Pinpoint the cell where the given text exists, returning its [x, y] midpoint coordinate. 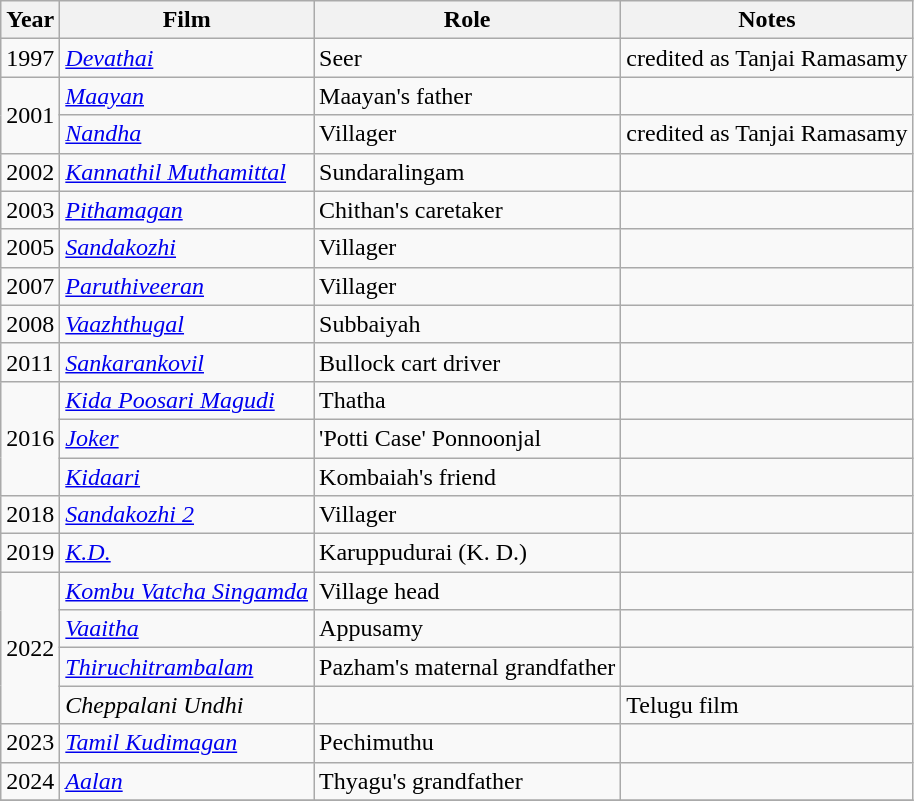
Kida Poosari Magudi [187, 400]
Kannathil Muthamittal [187, 172]
Kombu Vatcha Singamda [187, 591]
Village head [468, 591]
'Potti Case' Ponnoonjal [468, 438]
Thatha [468, 400]
2002 [30, 172]
Devathai [187, 58]
Maayan's father [468, 96]
Maayan [187, 96]
Sandakozhi [187, 248]
Thyagu's grandfather [468, 781]
Telugu film [767, 705]
Nandha [187, 134]
Tamil Kudimagan [187, 743]
Pechimuthu [468, 743]
Kombaiah's friend [468, 477]
2022 [30, 648]
2007 [30, 286]
1997 [30, 58]
Notes [767, 20]
Pithamagan [187, 210]
Vaaitha [187, 629]
2016 [30, 438]
Aalan [187, 781]
Kidaari [187, 477]
Vaazhthugal [187, 324]
2023 [30, 743]
2019 [30, 553]
2001 [30, 115]
Paruthiveeran [187, 286]
Karuppudurai (K. D.) [468, 553]
Film [187, 20]
Bullock cart driver [468, 362]
Chithan's caretaker [468, 210]
2018 [30, 515]
Subbaiyah [468, 324]
2011 [30, 362]
Pazham's maternal grandfather [468, 667]
Joker [187, 438]
Cheppalani Undhi [187, 705]
Seer [468, 58]
Role [468, 20]
K.D. [187, 553]
Sundaralingam [468, 172]
Thiruchitrambalam [187, 667]
Appusamy [468, 629]
2008 [30, 324]
2003 [30, 210]
2024 [30, 781]
2005 [30, 248]
Sankarankovil [187, 362]
Year [30, 20]
Sandakozhi 2 [187, 515]
